Return [X, Y] of the center of cell containing provided text 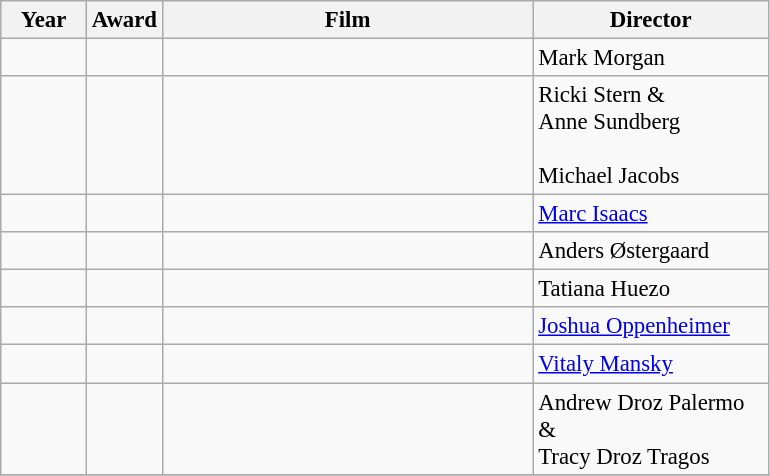
Film [348, 20]
Tatiana Huezo [651, 289]
Marc Isaacs [651, 214]
Joshua Oppenheimer [651, 327]
Andrew Droz Palermo & Tracy Droz Tragos [651, 429]
Vitaly Mansky [651, 364]
Year [44, 20]
Mark Morgan [651, 58]
Director [651, 20]
Ricki Stern & Anne Sundberg Michael Jacobs [651, 136]
Anders Østergaard [651, 251]
Award [124, 20]
